Return the [X, Y] coordinate for the center point of the cell that contains the specified text.  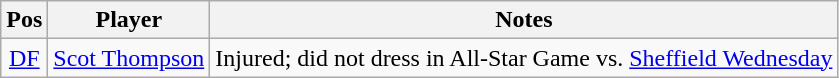
DF [24, 58]
Scot Thompson [129, 58]
Pos [24, 20]
Player [129, 20]
Injured; did not dress in All-Star Game vs. Sheffield Wednesday [524, 58]
Notes [524, 20]
